Search for the cell housing the specified text and yield its (X, Y) center coordinate. 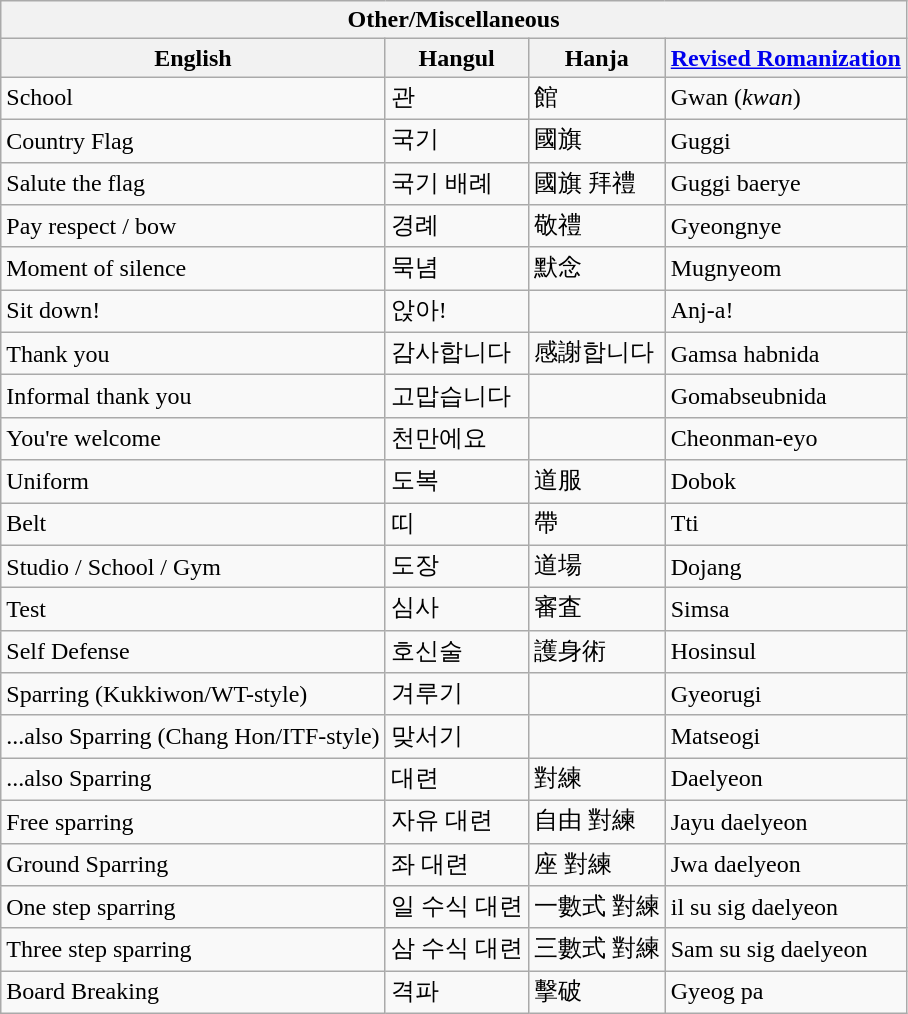
Test (193, 610)
Dobok (786, 482)
Dojang (786, 566)
관 (456, 98)
自由 對練 (596, 822)
Belt (193, 524)
자유 대련 (456, 822)
Tti (786, 524)
審査 (596, 610)
三數式 對練 (596, 950)
Pay respect / bow (193, 226)
道服 (596, 482)
Studio / School / Gym (193, 566)
...also Sparring (Chang Hon/ITF-style) (193, 736)
對練 (596, 780)
격파 (456, 992)
Country Flag (193, 140)
맞서기 (456, 736)
One step sparring (193, 908)
대련 (456, 780)
座 對練 (596, 864)
Anj-a! (786, 312)
경례 (456, 226)
Informal thank you (193, 396)
Hangul (456, 58)
좌 대련 (456, 864)
겨루기 (456, 694)
Three step sparring (193, 950)
Gyeog pa (786, 992)
感謝합니다 (596, 354)
국기 배례 (456, 184)
護身術 (596, 652)
Ground Sparring (193, 864)
천만에요 (456, 438)
일 수식 대련 (456, 908)
Thank you (193, 354)
國旗 (596, 140)
帶 (596, 524)
School (193, 98)
Gamsa habnida (786, 354)
Mugnyeom (786, 268)
Sit down! (193, 312)
Hosinsul (786, 652)
Gyeongnye (786, 226)
Simsa (786, 610)
감사합니다 (456, 354)
Jwa daelyeon (786, 864)
국기 (456, 140)
Sam su sig daelyeon (786, 950)
띠 (456, 524)
Self Defense (193, 652)
호신술 (456, 652)
앉아! (456, 312)
Daelyeon (786, 780)
擊破 (596, 992)
國旗 拜禮 (596, 184)
Guggi (786, 140)
Hanja (596, 58)
Guggi baerye (786, 184)
Matseogi (786, 736)
敬禮 (596, 226)
심사 (456, 610)
Moment of silence (193, 268)
도복 (456, 482)
Uniform (193, 482)
道場 (596, 566)
Gomabseubnida (786, 396)
Cheonman-eyo (786, 438)
館 (596, 98)
Salute the flag (193, 184)
默念 (596, 268)
English (193, 58)
Jayu daelyeon (786, 822)
Gwan (kwan) (786, 98)
도장 (456, 566)
삼 수식 대련 (456, 950)
Sparring (Kukkiwon/WT-style) (193, 694)
一數式 對練 (596, 908)
Revised Romanization (786, 58)
Other/Miscellaneous (454, 20)
Board Breaking (193, 992)
Free sparring (193, 822)
Gyeorugi (786, 694)
고맙습니다 (456, 396)
...also Sparring (193, 780)
il su sig daelyeon (786, 908)
묵념 (456, 268)
You're welcome (193, 438)
